Return the (X, Y) coordinate for the center point of the cell that contains the specified text.  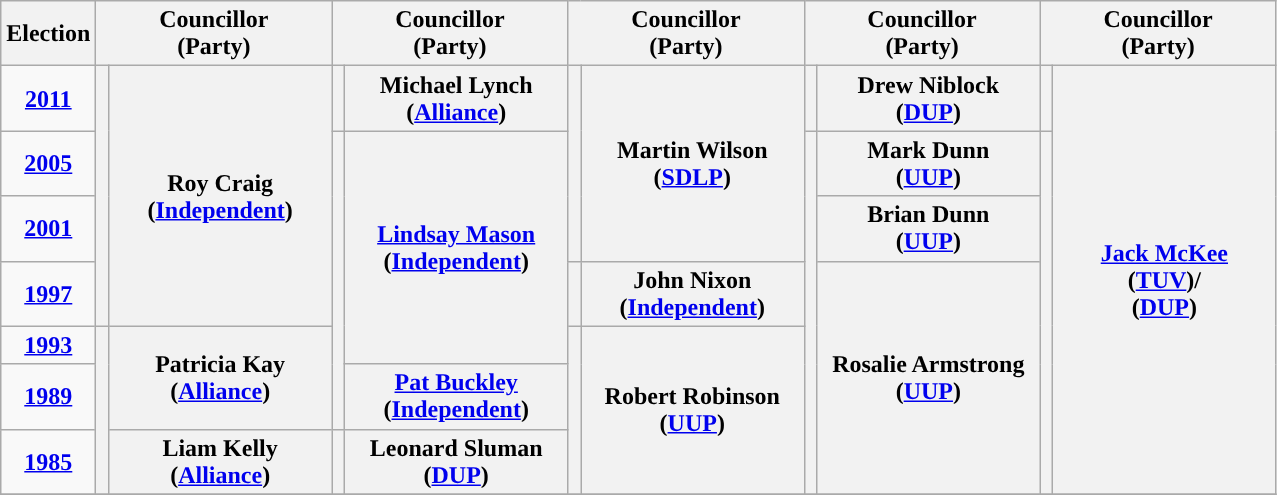
1997 (48, 294)
Drew Niblock (DUP) (929, 98)
1985 (48, 462)
Patricia Kay (Alliance) (220, 378)
Brian Dunn (UUP) (929, 228)
2005 (48, 164)
Rosalie Armstrong (UUP) (929, 378)
Roy Craig (Independent) (220, 196)
Martin Wilson (SDLP) (692, 164)
Pat Buckley (Independent) (456, 396)
Leonard Sluman (DUP) (456, 462)
1993 (48, 345)
Election (48, 34)
Robert Robinson (UUP) (692, 410)
Liam Kelly (Alliance) (220, 462)
2001 (48, 228)
John Nixon (Independent) (692, 294)
Michael Lynch (Alliance) (456, 98)
1989 (48, 396)
2011 (48, 98)
Mark Dunn (UUP) (929, 164)
Jack McKee (TUV)/ (DUP) (1165, 280)
Lindsay Mason (Independent) (456, 248)
